Provide the [x, y] coordinate of the cell's center where the given text is located.  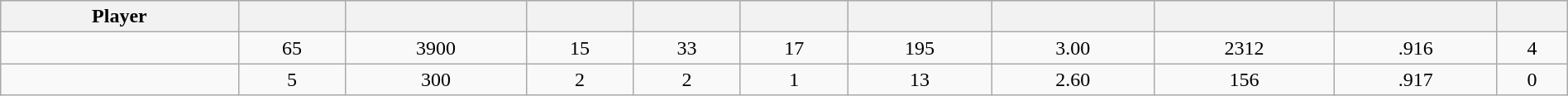
13 [920, 79]
2.60 [1073, 79]
0 [1532, 79]
.917 [1416, 79]
Player [119, 17]
15 [580, 48]
3900 [436, 48]
65 [292, 48]
1 [794, 79]
4 [1532, 48]
2312 [1244, 48]
33 [687, 48]
195 [920, 48]
.916 [1416, 48]
156 [1244, 79]
5 [292, 79]
300 [436, 79]
17 [794, 48]
3.00 [1073, 48]
